Output the [x, y] coordinate of the center of the cell containing the given text.  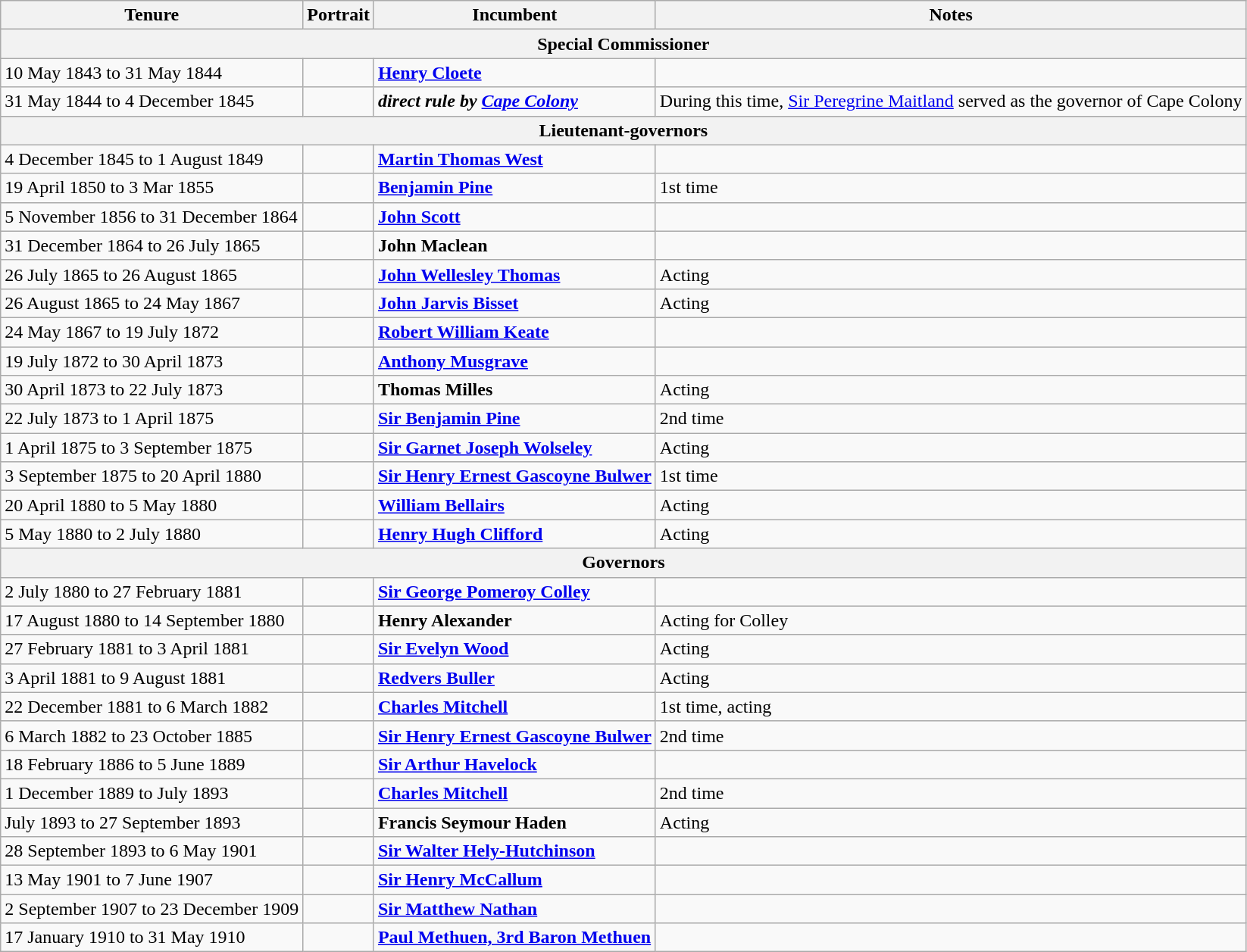
Lieutenant-governors [623, 130]
5 May 1880 to 2 July 1880 [152, 534]
6 March 1882 to 23 October 1885 [152, 735]
2 July 1880 to 27 February 1881 [152, 591]
John Scott [514, 217]
Henry Hugh Clifford [514, 534]
19 April 1850 to 3 Mar 1855 [152, 188]
Sir Walter Hely-Hutchinson [514, 851]
John Maclean [514, 245]
17 January 1910 to 31 May 1910 [152, 938]
27 February 1881 to 3 April 1881 [152, 649]
19 July 1872 to 30 April 1873 [152, 361]
Henry Cloete [514, 73]
Paul Methuen, 3rd Baron Methuen [514, 938]
1 December 1889 to July 1893 [152, 793]
22 July 1873 to 1 April 1875 [152, 419]
2 September 1907 to 23 December 1909 [152, 909]
William Bellairs [514, 505]
Thomas Milles [514, 390]
Sir Benjamin Pine [514, 419]
Sir Henry McCallum [514, 880]
4 December 1845 to 1 August 1849 [152, 159]
Robert William Keate [514, 332]
Acting for Colley [951, 620]
10 May 1843 to 31 May 1844 [152, 73]
Francis Seymour Haden [514, 822]
3 April 1881 to 9 August 1881 [152, 678]
Governors [623, 563]
20 April 1880 to 5 May 1880 [152, 505]
1 April 1875 to 3 September 1875 [152, 448]
Incumbent [514, 15]
Henry Alexander [514, 620]
31 December 1864 to 26 July 1865 [152, 245]
18 February 1886 to 5 June 1889 [152, 764]
26 July 1865 to 26 August 1865 [152, 274]
Sir Arthur Havelock [514, 764]
5 November 1856 to 31 December 1864 [152, 217]
Special Commissioner [623, 44]
Martin Thomas West [514, 159]
1st time, acting [951, 707]
John Jarvis Bisset [514, 303]
Sir Garnet Joseph Wolseley [514, 448]
During this time, Sir Peregrine Maitland served as the governor of Cape Colony [951, 101]
Sir Matthew Nathan [514, 909]
Anthony Musgrave [514, 361]
28 September 1893 to 6 May 1901 [152, 851]
direct rule by Cape Colony [514, 101]
30 April 1873 to 22 July 1873 [152, 390]
Sir Evelyn Wood [514, 649]
Sir George Pomeroy Colley [514, 591]
17 August 1880 to 14 September 1880 [152, 620]
Tenure [152, 15]
24 May 1867 to 19 July 1872 [152, 332]
26 August 1865 to 24 May 1867 [152, 303]
13 May 1901 to 7 June 1907 [152, 880]
July 1893 to 27 September 1893 [152, 822]
3 September 1875 to 20 April 1880 [152, 476]
Portrait [339, 15]
Benjamin Pine [514, 188]
Notes [951, 15]
John Wellesley Thomas [514, 274]
31 May 1844 to 4 December 1845 [152, 101]
22 December 1881 to 6 March 1882 [152, 707]
Redvers Buller [514, 678]
